Search for the cell housing the specified text and yield its (X, Y) center coordinate. 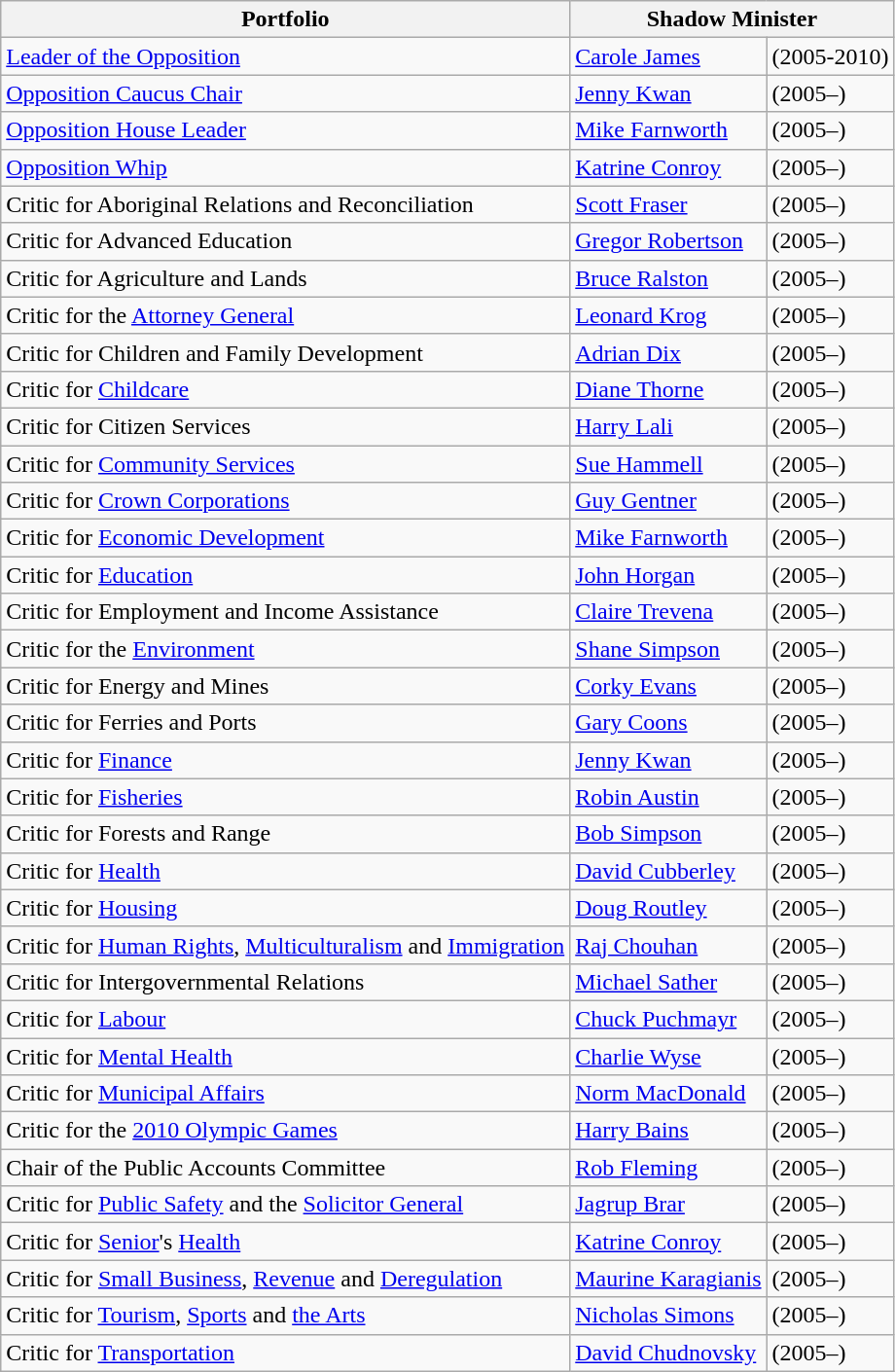
Portfolio (286, 19)
Critic for Labour (286, 1019)
Critic for the Attorney General (286, 315)
Leonard Krog (668, 315)
Chuck Puchmayr (668, 1019)
John Horgan (668, 575)
Charlie Wyse (668, 1056)
Critic for Fisheries (286, 797)
Critic for Transportation (286, 1353)
Critic for Housing (286, 908)
Critic for Finance (286, 760)
Scott Fraser (668, 204)
Harry Lali (668, 426)
Shadow Minister (732, 19)
Norm MacDonald (668, 1094)
Gregor Robertson (668, 241)
Harry Bains (668, 1131)
Carole James (668, 56)
Maurine Karagianis (668, 1279)
Claire Trevena (668, 612)
Critic for Municipal Affairs (286, 1094)
Michael Sather (668, 982)
Bruce Ralston (668, 278)
Critic for Energy and Mines (286, 686)
Robin Austin (668, 797)
Critic for Childcare (286, 389)
Gary Coons (668, 723)
Bob Simpson (668, 834)
Nicholas Simons (668, 1316)
Critic for Public Safety and the Solicitor General (286, 1205)
Critic for Human Rights, Multiculturalism and Immigration (286, 945)
Critic for Aboriginal Relations and Reconciliation (286, 204)
Critic for Education (286, 575)
Critic for Health (286, 871)
Critic for Agriculture and Lands (286, 278)
Rob Fleming (668, 1168)
Diane Thorne (668, 389)
Critic for Senior's Health (286, 1242)
Opposition Caucus Chair (286, 93)
David Chudnovsky (668, 1353)
Critic for Tourism, Sports and the Arts (286, 1316)
Corky Evans (668, 686)
Critic for the Environment (286, 649)
Critic for Ferries and Ports (286, 723)
Chair of the Public Accounts Committee (286, 1168)
Shane Simpson (668, 649)
David Cubberley (668, 871)
Critic for Community Services (286, 464)
Critic for Crown Corporations (286, 501)
Critic for Advanced Education (286, 241)
Leader of the Opposition (286, 56)
Critic for Economic Development (286, 538)
Critic for the 2010 Olympic Games (286, 1131)
Critic for Mental Health (286, 1056)
Opposition Whip (286, 167)
Jagrup Brar (668, 1205)
Adrian Dix (668, 352)
Critic for Children and Family Development (286, 352)
Critic for Employment and Income Assistance (286, 612)
Raj Chouhan (668, 945)
Opposition House Leader (286, 130)
Critic for Intergovernmental Relations (286, 982)
(2005-2010) (831, 56)
Critic for Small Business, Revenue and Deregulation (286, 1279)
Sue Hammell (668, 464)
Doug Routley (668, 908)
Critic for Citizen Services (286, 426)
Guy Gentner (668, 501)
Critic for Forests and Range (286, 834)
